From the cell containing the given text, extract its center point as (X, Y) coordinate. 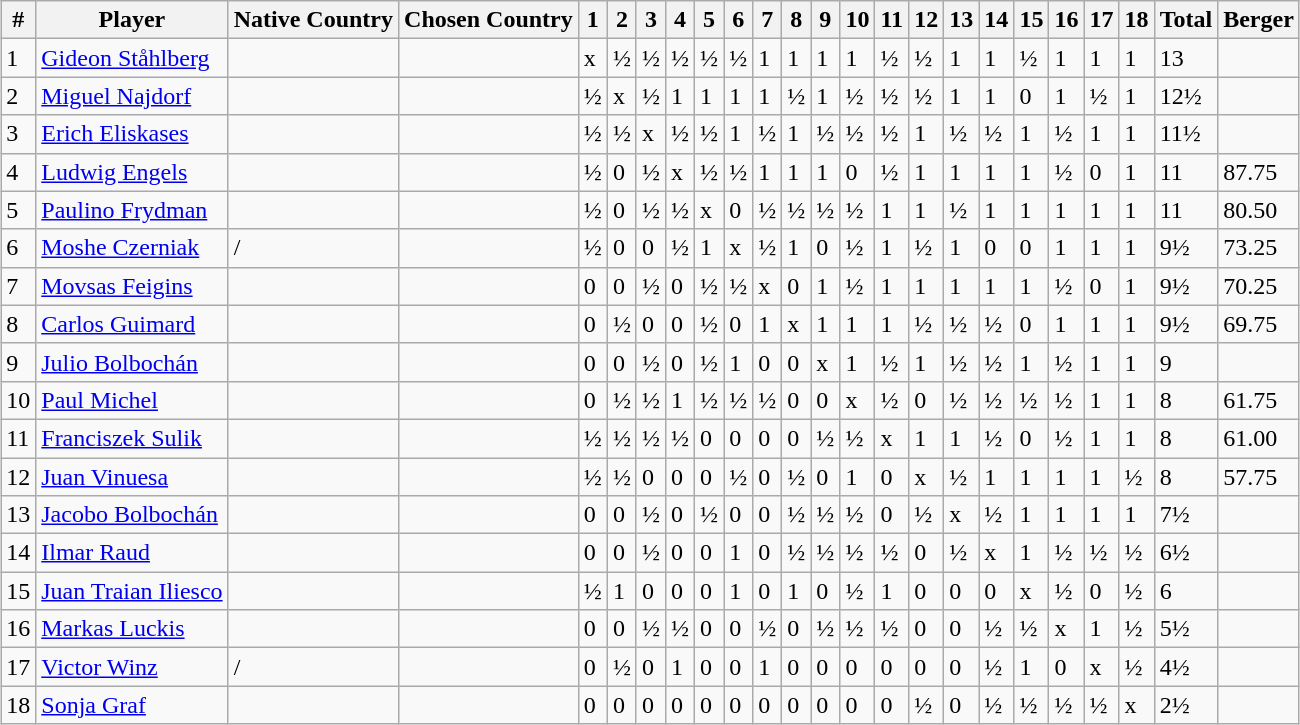
Movsas Feigins (132, 286)
Chosen Country (489, 20)
Franciszek Sulik (132, 438)
Miguel Najdorf (132, 96)
4½ (1186, 667)
# (18, 20)
6½ (1186, 553)
Paul Michel (132, 400)
7½ (1186, 515)
61.75 (1259, 400)
Ludwig Engels (132, 172)
Total (1186, 20)
11½ (1186, 134)
Markas Luckis (132, 629)
2½ (1186, 705)
Juan Vinuesa (132, 477)
80.50 (1259, 210)
Berger (1259, 20)
73.25 (1259, 248)
70.25 (1259, 286)
Native Country (313, 20)
57.75 (1259, 477)
87.75 (1259, 172)
Paulino Frydman (132, 210)
5½ (1186, 629)
69.75 (1259, 324)
Gideon Ståhlberg (132, 58)
Erich Eliskases (132, 134)
Sonja Graf (132, 705)
Julio Bolbochán (132, 362)
Juan Traian Iliesco (132, 591)
61.00 (1259, 438)
Jacobo Bolbochán (132, 515)
Ilmar Raud (132, 553)
Carlos Guimard (132, 324)
12½ (1186, 96)
Moshe Czerniak (132, 248)
Player (132, 20)
Victor Winz (132, 667)
